Identify which cell holds the provided text, then report its (X, Y) central coordinate. 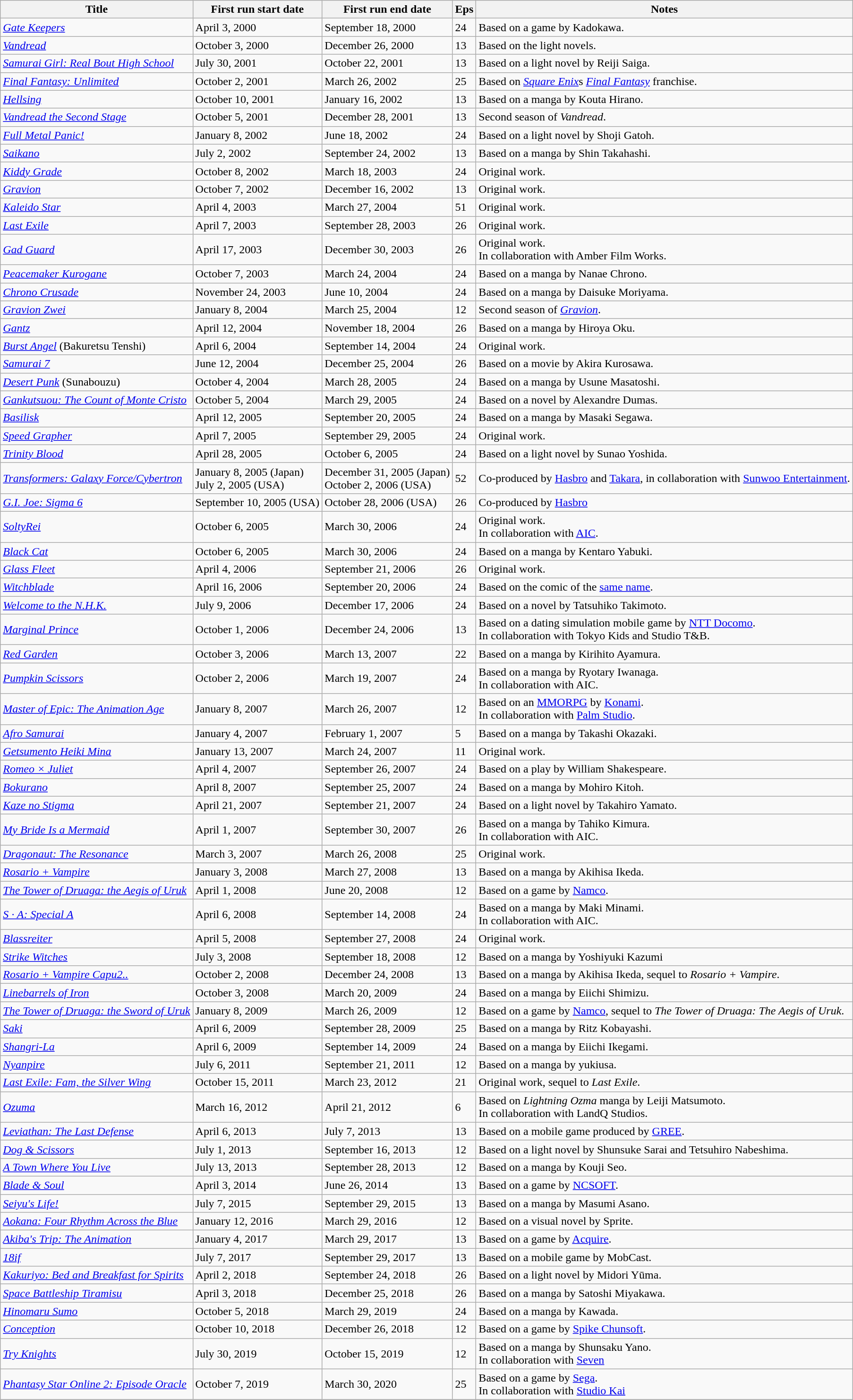
January 8, 2009 (257, 1011)
Based on a game by NCSOFT. (664, 1185)
Transformers: Galaxy Force/Cybertron (96, 478)
Try Knights (96, 1353)
March 27, 2008 (387, 872)
June 20, 2008 (387, 890)
Based on a game by Namco. (664, 890)
Based on a manga by Masaki Segawa. (664, 418)
Marginal Prince (96, 629)
November 18, 2004 (387, 328)
October 5, 2001 (257, 117)
Samurai 7 (96, 364)
Hinomaru Sumo (96, 1311)
Shangri-La (96, 1047)
Gankutsuou: The Count of Monte Cristo (96, 400)
Hellsing (96, 99)
October 2, 2008 (257, 975)
March 24, 2007 (387, 751)
Based on a manga by Eiichi Shimizu. (664, 993)
Dog & Scissors (96, 1149)
Speed Grapher (96, 436)
January 8, 2007 (257, 709)
Glass Fleet (96, 569)
April 21, 2007 (257, 805)
Chrono Crusade (96, 292)
October 7, 2003 (257, 274)
October 1, 2006 (257, 629)
SoltyRei (96, 526)
July 7, 2013 (387, 1131)
Rosario + Vampire Capu2.. (96, 975)
Based on a manga by Usune Masatoshi. (664, 382)
5 (464, 733)
Full Metal Panic! (96, 135)
My Bride Is a Mermaid (96, 830)
January 4, 2007 (257, 733)
April 8, 2007 (257, 787)
January 8, 2004 (257, 310)
Welcome to the N.H.K. (96, 605)
December 31, 2005 (Japan) October 2, 2006 (USA) (387, 478)
11 (464, 751)
Co-produced by Hasbro and Takara, in collaboration with Sunwoo Entertainment. (664, 478)
October 10, 2018 (257, 1329)
Gad Guard (96, 249)
Gantz (96, 328)
Blassreiter (96, 939)
March 18, 2003 (387, 171)
September 29, 2017 (387, 1257)
March 3, 2007 (257, 854)
April 4, 2007 (257, 769)
Original work. In collaboration with Amber Film Works. (664, 249)
September 29, 2005 (387, 436)
October 3, 2008 (257, 993)
September 28, 2009 (387, 1029)
October 8, 2002 (257, 171)
September 14, 2004 (387, 346)
Based on a light novel by Takahiro Yamato. (664, 805)
March 13, 2007 (387, 654)
April 28, 2005 (257, 454)
Last Exile (96, 225)
September 26, 2007 (387, 769)
Nyanpire (96, 1065)
December 24, 2008 (387, 975)
Gravion Zwei (96, 310)
April 7, 2005 (257, 436)
51 (464, 207)
September 18, 2000 (387, 27)
Based on a game by Sega. In collaboration with Studio Kai (664, 1384)
July 13, 2013 (257, 1167)
April 4, 2003 (257, 207)
December 26, 2000 (387, 45)
October 15, 2019 (387, 1353)
December 26, 2018 (387, 1329)
Based on a movie by Akira Kurosawa. (664, 364)
January 12, 2016 (257, 1221)
March 19, 2007 (387, 679)
Based on a mobile game produced by GREE. (664, 1131)
Based on a manga by Maki Minami. In collaboration with AIC. (664, 915)
October 22, 2001 (387, 63)
April 6, 2004 (257, 346)
July 6, 2011 (257, 1065)
April 5, 2008 (257, 939)
Based on a manga by Kawada. (664, 1311)
September 16, 2013 (387, 1149)
March 26, 2007 (387, 709)
December 25, 2004 (387, 364)
Aokana: Four Rhythm Across the Blue (96, 1221)
July 7, 2017 (257, 1257)
December 28, 2001 (387, 117)
June 18, 2002 (387, 135)
Burst Angel (Bakuretsu Tenshi) (96, 346)
March 26, 2009 (387, 1011)
Getsumento Heiki Mina (96, 751)
July 1, 2013 (257, 1149)
April 6, 2008 (257, 915)
Saikano (96, 153)
21 (464, 1082)
Conception (96, 1329)
April 7, 2003 (257, 225)
Black Cat (96, 551)
March 29, 2019 (387, 1311)
March 29, 2017 (387, 1239)
January 4, 2017 (257, 1239)
Pumpkin Scissors (96, 679)
September 24, 2018 (387, 1275)
September 14, 2009 (387, 1047)
January 3, 2008 (257, 872)
April 6, 2013 (257, 1131)
December 24, 2006 (387, 629)
Based on a manga by yukiusa. (664, 1065)
S · A: Special A (96, 915)
Based on a light novel by Midori Yūma. (664, 1275)
Based on a game by Spike Chunsoft. (664, 1329)
Afro Samurai (96, 733)
Linebarrels of Iron (96, 993)
September 20, 2006 (387, 587)
Based on Square Enixs Final Fantasy franchise. (664, 81)
April 4, 2006 (257, 569)
The Tower of Druaga: the Aegis of Uruk (96, 890)
Based on a manga by Ritz Kobayashi. (664, 1029)
Based on a light novel by Sunao Yoshida. (664, 454)
Witchblade (96, 587)
Saki (96, 1029)
Ozuma (96, 1107)
6 (464, 1107)
Eps (464, 9)
Kiddy Grade (96, 171)
April 12, 2005 (257, 418)
Based on a manga by Nanae Chrono. (664, 274)
Original work, sequel to Last Exile. (664, 1082)
Phantasy Star Online 2: Episode Oracle (96, 1384)
Based on a manga by Hiroya Oku. (664, 328)
April 21, 2012 (387, 1107)
March 25, 2004 (387, 310)
First run end date (387, 9)
Gravion (96, 189)
October 5, 2004 (257, 400)
Based on a manga by Akihisa Ikeda. (664, 872)
Romeo × Juliet (96, 769)
Peacemaker Kurogane (96, 274)
Based on a light novel by Shunsuke Sarai and Tetsuhiro Nabeshima. (664, 1149)
October 7, 2002 (257, 189)
September 30, 2007 (387, 830)
Based on a manga by Yoshiyuki Kazumi (664, 957)
Seiyu's Life! (96, 1203)
September 24, 2002 (387, 153)
Kaleido Star (96, 207)
Based on a manga by Kouji Seo. (664, 1167)
Based on a game by Acquire. (664, 1239)
October 4, 2004 (257, 382)
September 14, 2008 (387, 915)
July 30, 2001 (257, 63)
G.I. Joe: Sigma 6 (96, 502)
Based on an MMORPG by Konami. In collaboration with Palm Studio. (664, 709)
April 16, 2006 (257, 587)
Based on a play by William Shakespeare. (664, 769)
Based on Lightning Ozma manga by Leiji Matsumoto. In collaboration with LandQ Studios. (664, 1107)
September 28, 2003 (387, 225)
October 7, 2019 (257, 1384)
Based on a manga by Daisuke Moriyama. (664, 292)
March 26, 2008 (387, 854)
Based on a novel by Tatsuhiko Takimoto. (664, 605)
Based on a manga by Kirihito Ayamura. (664, 654)
October 2, 2006 (257, 679)
October 10, 2001 (257, 99)
Master of Epic: The Animation Age (96, 709)
April 12, 2004 (257, 328)
Last Exile: Fam, the Silver Wing (96, 1082)
July 7, 2015 (257, 1203)
April 2, 2018 (257, 1275)
January 16, 2002 (387, 99)
September 20, 2005 (387, 418)
Kakuriyo: Bed and Breakfast for Spirits (96, 1275)
July 3, 2008 (257, 957)
Based on a game by Kadokawa. (664, 27)
October 3, 2006 (257, 654)
December 17, 2006 (387, 605)
March 30, 2020 (387, 1384)
September 18, 2008 (387, 957)
March 20, 2009 (387, 993)
Based on a manga by Shunsaku Yano. In collaboration with Seven (664, 1353)
July 9, 2006 (257, 605)
Vandread (96, 45)
Second season of Gravion. (664, 310)
Second season of Vandread. (664, 117)
September 10, 2005 (USA) (257, 502)
Based on a novel by Alexandre Dumas. (664, 400)
October 15, 2011 (257, 1082)
September 21, 2007 (387, 805)
Based on a manga by Satoshi Miyakawa. (664, 1293)
Gate Keepers (96, 27)
July 30, 2019 (257, 1353)
First run start date (257, 9)
March 16, 2012 (257, 1107)
The Tower of Druaga: the Sword of Uruk (96, 1011)
Based on a dating simulation mobile game by NTT Docomo. In collaboration with Tokyo Kids and Studio T&B. (664, 629)
October 28, 2006 (USA) (387, 502)
March 28, 2005 (387, 382)
Based on a manga by Tahiko Kimura. In collaboration with AIC. (664, 830)
Akiba's Trip: The Animation (96, 1239)
April 1, 2007 (257, 830)
Based on a manga by Mohiro Kitoh. (664, 787)
Strike Witches (96, 957)
Co-produced by Hasbro (664, 502)
April 3, 2000 (257, 27)
Based on the comic of the same name. (664, 587)
Based on a light novel by Reiji Saiga. (664, 63)
June 10, 2004 (387, 292)
March 29, 2016 (387, 1221)
Based on a light novel by Shoji Gatoh. (664, 135)
Based on a manga by Kentaro Yabuki. (664, 551)
Blade & Soul (96, 1185)
December 16, 2002 (387, 189)
July 2, 2002 (257, 153)
March 27, 2004 (387, 207)
Leviathan: The Last Defense (96, 1131)
Space Battleship Tiramisu (96, 1293)
September 27, 2008 (387, 939)
October 2, 2001 (257, 81)
September 29, 2015 (387, 1203)
January 8, 2002 (257, 135)
March 23, 2012 (387, 1082)
Final Fantasy: Unlimited (96, 81)
March 26, 2002 (387, 81)
Based on a mobile game by MobCast. (664, 1257)
September 21, 2011 (387, 1065)
Vandread the Second Stage (96, 117)
A Town Where You Live (96, 1167)
Based on a manga by Ryotary Iwanaga. In collaboration with AIC. (664, 679)
18if (96, 1257)
Based on a manga by Shin Takahashi. (664, 153)
22 (464, 654)
Trinity Blood (96, 454)
April 3, 2014 (257, 1185)
Based on a manga by Masumi Asano. (664, 1203)
June 12, 2004 (257, 364)
Bokurano (96, 787)
March 24, 2004 (387, 274)
Based on a manga by Takashi Okazaki. (664, 733)
January 13, 2007 (257, 751)
Basilisk (96, 418)
November 24, 2003 (257, 292)
October 3, 2000 (257, 45)
June 26, 2014 (387, 1185)
Based on a game by Namco, sequel to The Tower of Druaga: The Aegis of Uruk. (664, 1011)
April 3, 2018 (257, 1293)
52 (464, 478)
February 1, 2007 (387, 733)
December 25, 2018 (387, 1293)
Based on a manga by Kouta Hirano. (664, 99)
Title (96, 9)
April 17, 2003 (257, 249)
September 21, 2006 (387, 569)
April 1, 2008 (257, 890)
Based on a visual novel by Sprite. (664, 1221)
Dragonaut: The Resonance (96, 854)
Desert Punk (Sunabouzu) (96, 382)
Notes (664, 9)
March 29, 2005 (387, 400)
Original work. In collaboration with AIC. (664, 526)
Kaze no Stigma (96, 805)
Based on the light novels. (664, 45)
Based on a manga by Eiichi Ikegami. (664, 1047)
Rosario + Vampire (96, 872)
January 8, 2005 (Japan) July 2, 2005 (USA) (257, 478)
December 30, 2003 (387, 249)
Based on a manga by Akihisa Ikeda, sequel to Rosario + Vampire. (664, 975)
September 28, 2013 (387, 1167)
September 25, 2007 (387, 787)
Red Garden (96, 654)
Samurai Girl: Real Bout High School (96, 63)
October 5, 2018 (257, 1311)
